From the cell containing the given text, extract its center point as [x, y] coordinate. 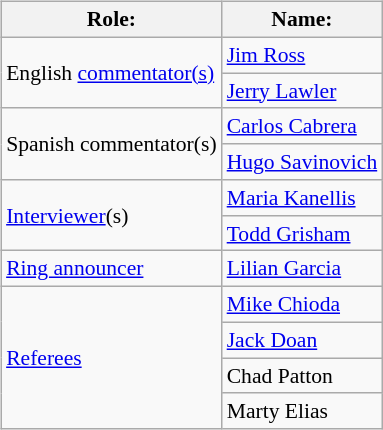
Mike Chioda [302, 305]
Maria Kanellis [302, 198]
Referees [112, 358]
Jim Ross [302, 55]
Lilian Garcia [302, 269]
Spanish commentator(s) [112, 144]
Chad Patton [302, 376]
Name: [302, 20]
Hugo Savinovich [302, 162]
Interviewer(s) [112, 216]
Marty Elias [302, 411]
Ring announcer [112, 269]
Jack Doan [302, 340]
Carlos Cabrera [302, 126]
Todd Grisham [302, 233]
English commentator(s) [112, 72]
Jerry Lawler [302, 91]
Role: [112, 20]
